Search for the cell housing the specified text and yield its [X, Y] center coordinate. 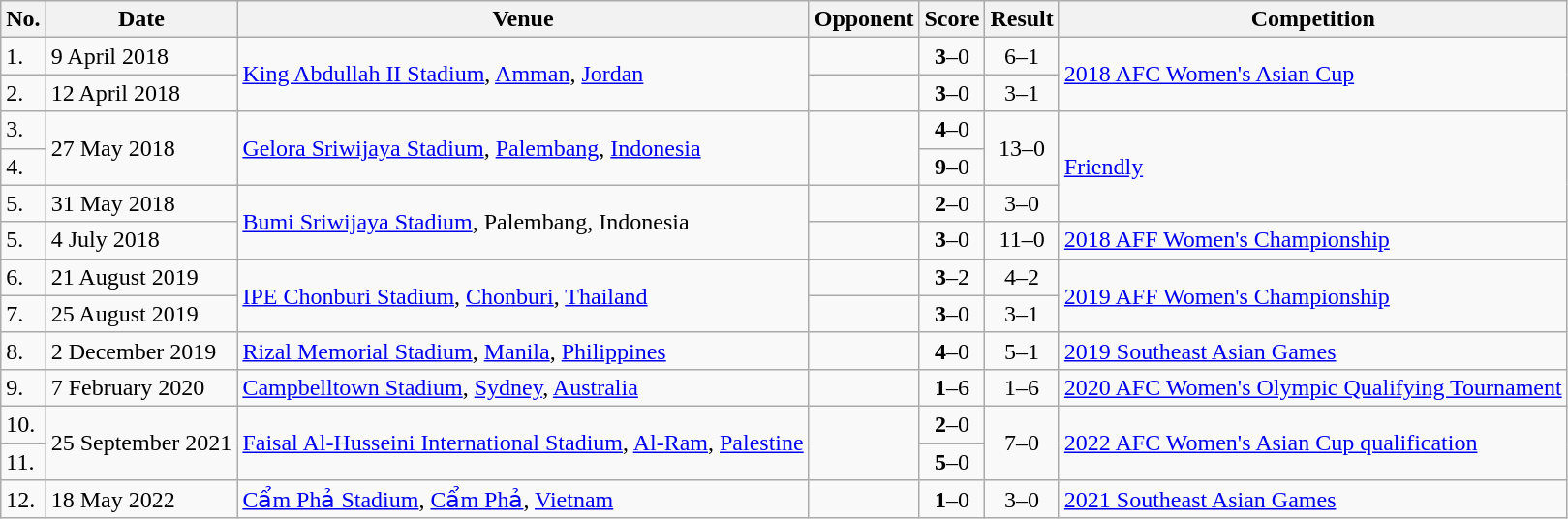
9. [23, 387]
2019 Southeast Asian Games [1313, 351]
1–0 [952, 500]
2. [23, 93]
31 May 2018 [141, 203]
6–1 [1022, 56]
5–1 [1022, 351]
2018 AFC Women's Asian Cup [1313, 75]
18 May 2022 [141, 500]
12 April 2018 [141, 93]
No. [23, 19]
Date [141, 19]
3. [23, 130]
13–0 [1022, 148]
5–0 [952, 462]
Result [1022, 19]
2018 AFF Women's Championship [1313, 240]
Score [952, 19]
Opponent [864, 19]
8. [23, 351]
Friendly [1313, 167]
Rizal Memorial Stadium, Manila, Philippines [523, 351]
25 August 2019 [141, 314]
King Abdullah II Stadium, Amman, Jordan [523, 75]
3–2 [952, 277]
9 April 2018 [141, 56]
12. [23, 500]
Gelora Sriwijaya Stadium, Palembang, Indonesia [523, 148]
6. [23, 277]
4–2 [1022, 277]
Bumi Sriwijaya Stadium, Palembang, Indonesia [523, 222]
Venue [523, 19]
Campbelltown Stadium, Sydney, Australia [523, 387]
2020 AFC Women's Olympic Qualifying Tournament [1313, 387]
21 August 2019 [141, 277]
11–0 [1022, 240]
10. [23, 424]
9–0 [952, 167]
1. [23, 56]
2021 Southeast Asian Games [1313, 500]
Competition [1313, 19]
7–0 [1022, 443]
11. [23, 462]
27 May 2018 [141, 148]
25 September 2021 [141, 443]
7. [23, 314]
IPE Chonburi Stadium, Chonburi, Thailand [523, 295]
7 February 2020 [141, 387]
2019 AFF Women's Championship [1313, 295]
4. [23, 167]
Faisal Al-Husseini International Stadium, Al-Ram, Palestine [523, 443]
2 December 2019 [141, 351]
4 July 2018 [141, 240]
Cẩm Phả Stadium, Cẩm Phả, Vietnam [523, 500]
2022 AFC Women's Asian Cup qualification [1313, 443]
